Output the [X, Y] coordinate of the center of the cell containing the given text.  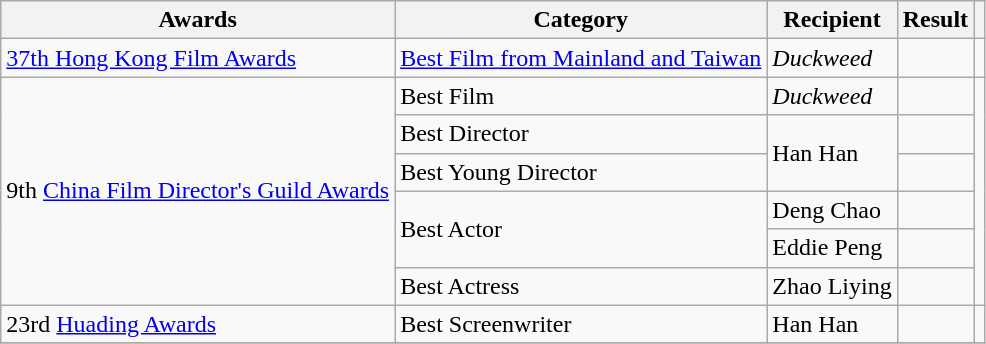
Best Screenwriter [581, 324]
37th Hong Kong Film Awards [198, 58]
Best Actor [581, 229]
Best Actress [581, 286]
9th China Film Director's Guild Awards [198, 191]
Awards [198, 20]
Result [935, 20]
Recipient [832, 20]
Best Director [581, 134]
23rd Huading Awards [198, 324]
Best Film [581, 96]
Zhao Liying [832, 286]
Deng Chao [832, 210]
Category [581, 20]
Eddie Peng [832, 248]
Best Young Director [581, 172]
Best Film from Mainland and Taiwan [581, 58]
